Scan for the cell matching the given text and deliver its (X, Y) coordinate at center. 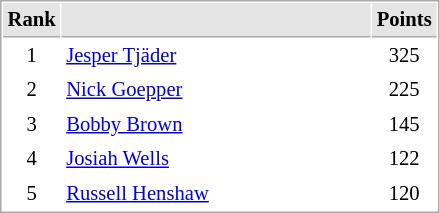
4 (32, 158)
225 (404, 90)
Nick Goepper (216, 90)
325 (404, 56)
Points (404, 20)
2 (32, 90)
122 (404, 158)
120 (404, 194)
Rank (32, 20)
Russell Henshaw (216, 194)
Bobby Brown (216, 124)
1 (32, 56)
Jesper Tjäder (216, 56)
Josiah Wells (216, 158)
3 (32, 124)
5 (32, 194)
145 (404, 124)
